Return (x, y) of the center of cell containing provided text 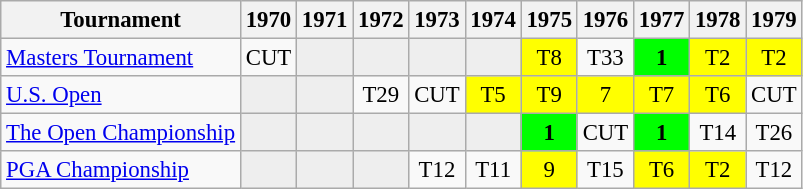
T14 (718, 133)
T5 (493, 95)
U.S. Open (121, 95)
T9 (549, 95)
PGA Championship (121, 170)
9 (549, 170)
T29 (381, 95)
T26 (774, 133)
1978 (718, 20)
1973 (437, 20)
T7 (661, 95)
Tournament (121, 20)
T8 (549, 58)
1976 (605, 20)
T15 (605, 170)
1970 (268, 20)
7 (605, 95)
T11 (493, 170)
Masters Tournament (121, 58)
T33 (605, 58)
1977 (661, 20)
The Open Championship (121, 133)
1971 (325, 20)
1975 (549, 20)
1972 (381, 20)
1974 (493, 20)
1979 (774, 20)
